Scan for the cell matching the given text and deliver its [X, Y] coordinate at center. 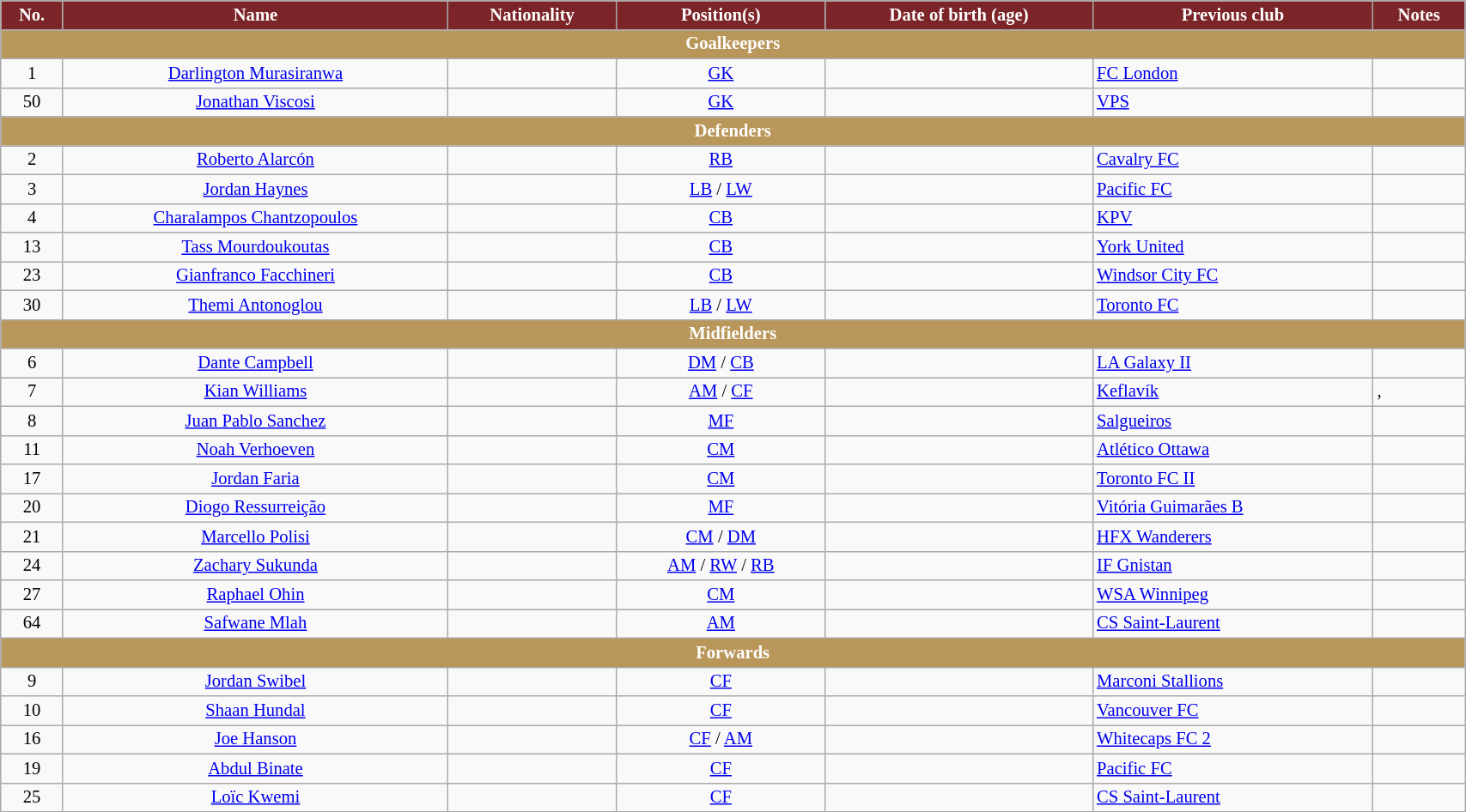
21 [33, 536]
2 [33, 160]
27 [33, 595]
11 [33, 450]
Darlington Murasiranwa [255, 73]
17 [33, 478]
Juan Pablo Sanchez [255, 421]
Dante Campbell [255, 363]
10 [33, 710]
24 [33, 566]
Noah Verhoeven [255, 450]
No. [33, 15]
VPS [1233, 102]
Abdul Binate [255, 768]
Marcello Polisi [255, 536]
RB [721, 160]
Midfielders [733, 334]
KPV [1233, 218]
Goalkeepers [733, 44]
HFX Wanderers [1233, 536]
LA Galaxy II [1233, 363]
Keflavík [1233, 391]
Jordan Haynes [255, 189]
23 [33, 276]
Salgueiros [1233, 421]
Vitória Guimarães B [1233, 507]
Nationality [532, 15]
, [1419, 391]
25 [33, 797]
Gianfranco Facchineri [255, 276]
Defenders [733, 131]
3 [33, 189]
Roberto Alarcón [255, 160]
Whitecaps FC 2 [1233, 739]
Joe Hanson [255, 739]
FC London [1233, 73]
Vancouver FC [1233, 710]
Safwane Mlah [255, 623]
20 [33, 507]
Loïc Kwemi [255, 797]
Kian Williams [255, 391]
6 [33, 363]
Diogo Ressurreição [255, 507]
AM [721, 623]
Jordan Swibel [255, 682]
Notes [1419, 15]
Windsor City FC [1233, 276]
CF / AM [721, 739]
Jordan Faria [255, 478]
Forwards [733, 652]
64 [33, 623]
Position(s) [721, 15]
Date of birth (age) [958, 15]
13 [33, 246]
AM / RW / RB [721, 566]
19 [33, 768]
Shaan Hundal [255, 710]
IF Gnistan [1233, 566]
Previous club [1233, 15]
Jonathan Viscosi [255, 102]
8 [33, 421]
Name [255, 15]
WSA Winnipeg [1233, 595]
CM / DM [721, 536]
50 [33, 102]
Marconi Stallions [1233, 682]
16 [33, 739]
DM / CB [721, 363]
Raphael Ohin [255, 595]
Toronto FC [1233, 305]
9 [33, 682]
Tass Mourdoukoutas [255, 246]
Toronto FC II [1233, 478]
Zachary Sukunda [255, 566]
York United [1233, 246]
AM / CF [721, 391]
Themi Antonoglou [255, 305]
1 [33, 73]
7 [33, 391]
Charalampos Chantzopoulos [255, 218]
4 [33, 218]
Atlético Ottawa [1233, 450]
Cavalry FC [1233, 160]
30 [33, 305]
